Locate the cell with the specified text and output its [x, y] center coordinate. 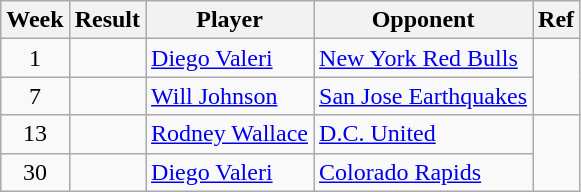
Rodney Wallace [230, 134]
Colorado Rapids [424, 172]
Week [35, 20]
San Jose Earthquakes [424, 96]
D.C. United [424, 134]
Opponent [424, 20]
Will Johnson [230, 96]
New York Red Bulls [424, 58]
30 [35, 172]
Ref [556, 20]
Player [230, 20]
1 [35, 58]
13 [35, 134]
7 [35, 96]
Result [107, 20]
